Capture the cell that displays the provided text and extract its [x, y] central coordinate. 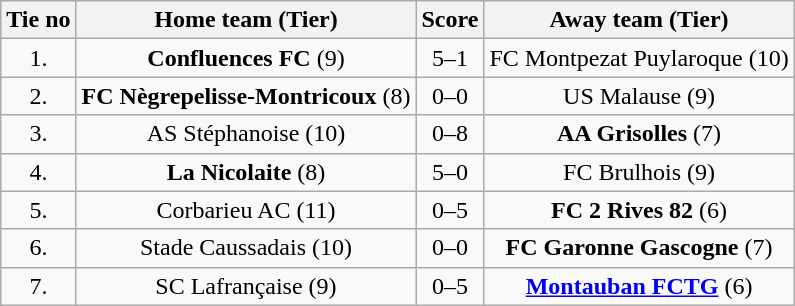
6. [38, 248]
Montauban FCTG (6) [639, 286]
2. [38, 96]
5. [38, 210]
FC 2 Rives 82 (6) [639, 210]
Confluences FC (9) [246, 58]
AS Stéphanoise (10) [246, 134]
7. [38, 286]
Away team (Tier) [639, 20]
La Nicolaite (8) [246, 172]
FC Garonne Gascogne (7) [639, 248]
4. [38, 172]
5–1 [450, 58]
Tie no [38, 20]
5–0 [450, 172]
AA Grisolles (7) [639, 134]
US Malause (9) [639, 96]
Corbarieu AC (11) [246, 210]
FC Brulhois (9) [639, 172]
1. [38, 58]
Home team (Tier) [246, 20]
FC Montpezat Puylaroque (10) [639, 58]
Score [450, 20]
FC Nègrepelisse-Montricoux (8) [246, 96]
3. [38, 134]
Stade Caussadais (10) [246, 248]
SC Lafrançaise (9) [246, 286]
0–8 [450, 134]
